Return [x, y] of the center of cell containing provided text 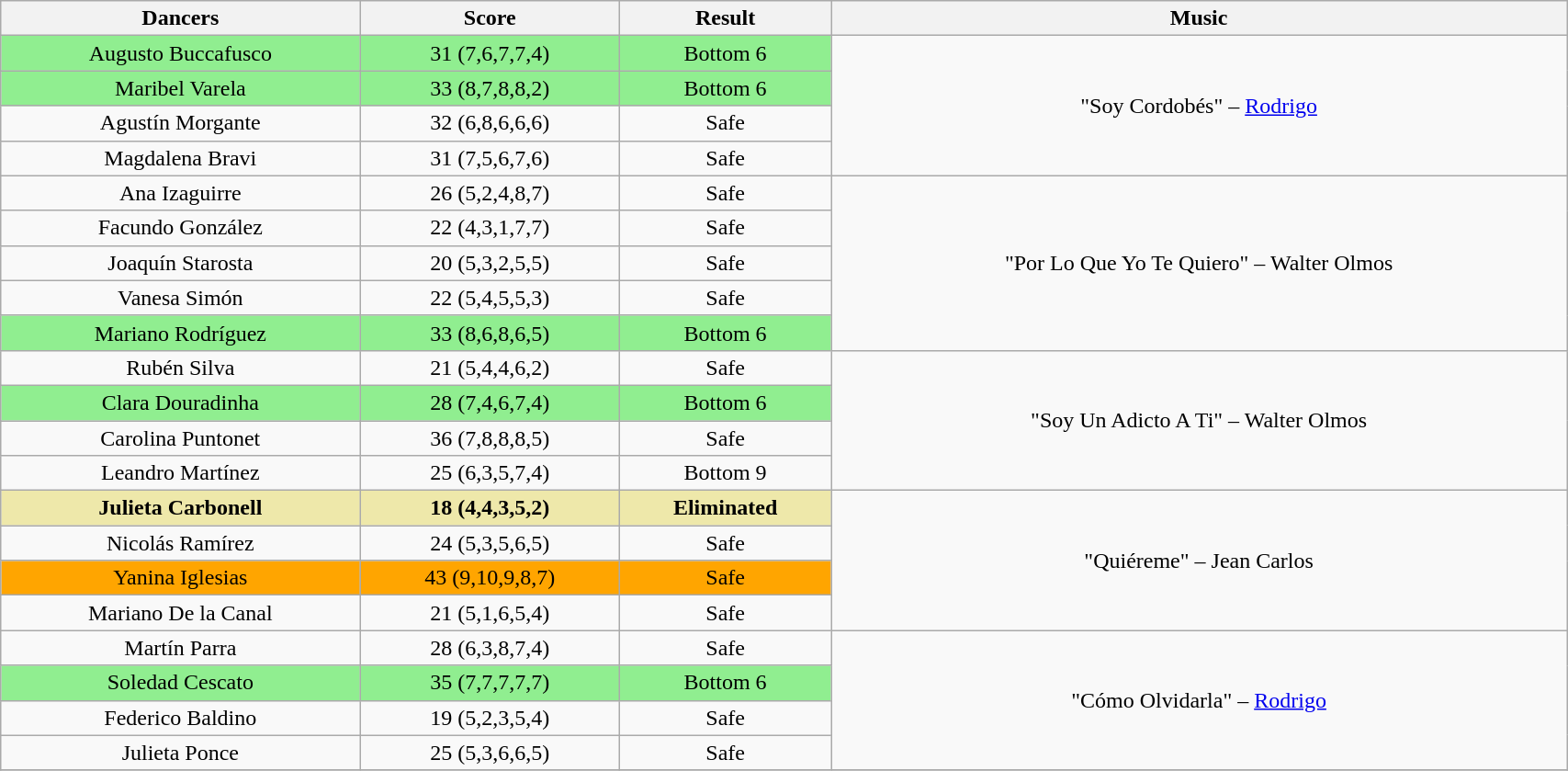
Vanesa Simón [180, 298]
"Soy Un Adicto A Ti" – Walter Olmos [1200, 420]
Carolina Puntonet [180, 438]
Julieta Ponce [180, 753]
Augusto Buccafusco [180, 53]
Martín Parra [180, 648]
Leandro Martínez [180, 473]
Bottom 9 [726, 473]
"Quiéreme" – Jean Carlos [1200, 561]
Federico Baldino [180, 718]
31 (7,5,6,7,6) [491, 158]
18 (4,4,3,5,2) [491, 508]
Rubén Silva [180, 368]
Soledad Cescato [180, 683]
24 (5,3,5,6,5) [491, 543]
Eliminated [726, 508]
Mariano De la Canal [180, 613]
32 (6,8,6,6,6) [491, 123]
21 (5,1,6,5,4) [491, 613]
33 (8,6,8,6,5) [491, 333]
Maribel Varela [180, 88]
"Soy Cordobés" – Rodrigo [1200, 106]
Score [491, 18]
"Por Lo Que Yo Te Quiero" – Walter Olmos [1200, 263]
26 (5,2,4,8,7) [491, 193]
Facundo González [180, 228]
Agustín Morgante [180, 123]
Julieta Carbonell [180, 508]
28 (7,4,6,7,4) [491, 403]
22 (4,3,1,7,7) [491, 228]
Magdalena Bravi [180, 158]
21 (5,4,4,6,2) [491, 368]
25 (6,3,5,7,4) [491, 473]
19 (5,2,3,5,4) [491, 718]
22 (5,4,5,5,3) [491, 298]
Nicolás Ramírez [180, 543]
Joaquín Starosta [180, 263]
Mariano Rodríguez [180, 333]
20 (5,3,2,5,5) [491, 263]
43 (9,10,9,8,7) [491, 578]
Dancers [180, 18]
25 (5,3,6,6,5) [491, 753]
33 (8,7,8,8,2) [491, 88]
28 (6,3,8,7,4) [491, 648]
Ana Izaguirre [180, 193]
35 (7,7,7,7,7) [491, 683]
31 (7,6,7,7,4) [491, 53]
Music [1200, 18]
36 (7,8,8,8,5) [491, 438]
"Cómo Olvidarla" – Rodrigo [1200, 700]
Result [726, 18]
Clara Douradinha [180, 403]
Yanina Iglesias [180, 578]
